For the text-containing cell, return its midpoint in (x, y) coordinate format. 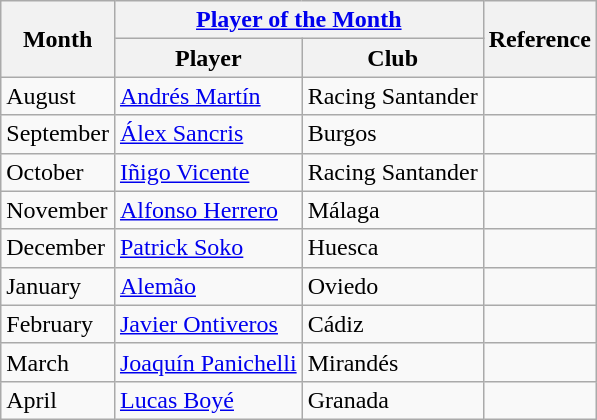
Reference (540, 39)
Alfonso Herrero (208, 210)
November (58, 210)
Player (208, 58)
Cádiz (392, 324)
April (58, 400)
Month (58, 39)
December (58, 248)
August (58, 96)
Club (392, 58)
Oviedo (392, 286)
Málaga (392, 210)
September (58, 134)
October (58, 172)
Alemão (208, 286)
Granada (392, 400)
January (58, 286)
Patrick Soko (208, 248)
Javier Ontiveros (208, 324)
Lucas Boyé (208, 400)
February (58, 324)
Álex Sancris (208, 134)
March (58, 362)
Joaquín Panichelli (208, 362)
Player of the Month (298, 20)
Iñigo Vicente (208, 172)
Burgos (392, 134)
Mirandés (392, 362)
Andrés Martín (208, 96)
Huesca (392, 248)
